Search for the cell housing the specified text and yield its [x, y] center coordinate. 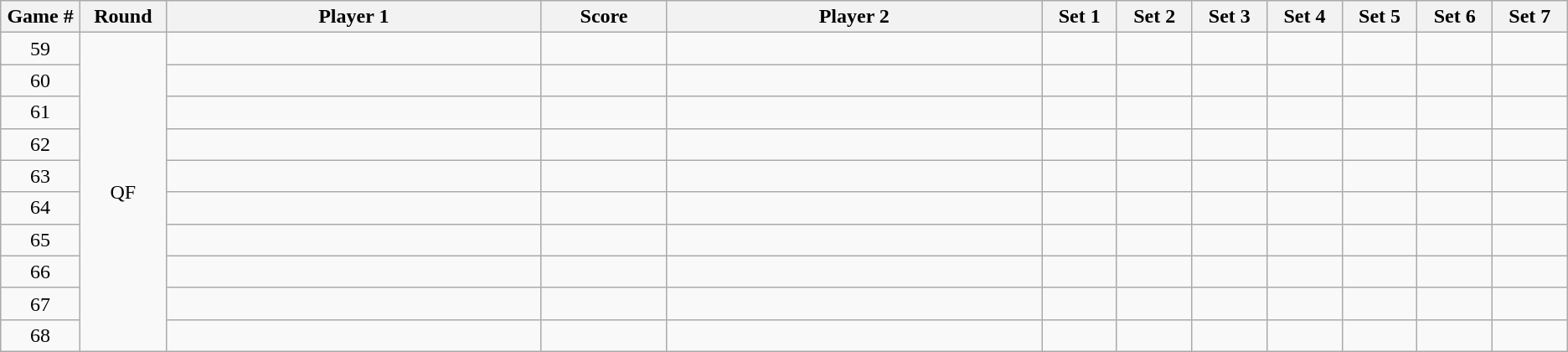
Set 4 [1305, 17]
67 [40, 303]
61 [40, 112]
63 [40, 176]
Set 2 [1154, 17]
60 [40, 80]
Game # [40, 17]
65 [40, 240]
Set 3 [1230, 17]
59 [40, 49]
Set 6 [1455, 17]
Player 2 [854, 17]
Round [122, 17]
Set 7 [1529, 17]
64 [40, 208]
66 [40, 272]
Player 1 [353, 17]
Set 5 [1380, 17]
Set 1 [1080, 17]
QF [122, 193]
68 [40, 335]
62 [40, 144]
Score [603, 17]
